Provide the (x, y) coordinate of the cell's center where the given text is located.  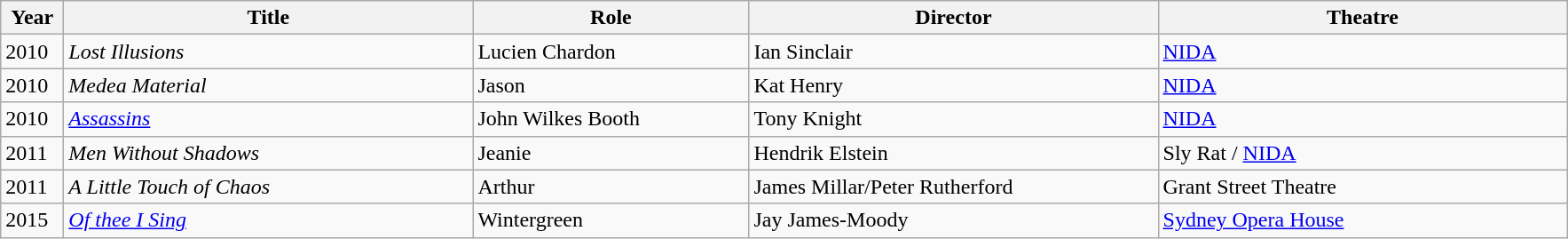
Men Without Shadows (268, 153)
Of thee I Sing (268, 220)
James Millar/Peter Rutherford (953, 187)
Jay James-Moody (953, 220)
Grant Street Theatre (1363, 187)
Ian Sinclair (953, 52)
2015 (32, 220)
Director (953, 18)
Jeanie (611, 153)
Role (611, 18)
Arthur (611, 187)
A Little Touch of Chaos (268, 187)
John Wilkes Booth (611, 119)
Title (268, 18)
Assassins (268, 119)
Medea Material (268, 85)
Wintergreen (611, 220)
Year (32, 18)
Kat Henry (953, 85)
Hendrik Elstein (953, 153)
Sydney Opera House (1363, 220)
Sly Rat / NIDA (1363, 153)
Theatre (1363, 18)
Jason (611, 85)
Lucien Chardon (611, 52)
Lost Illusions (268, 52)
Tony Knight (953, 119)
